Extract the [X, Y] coordinate from the center of the cell holding the provided text.  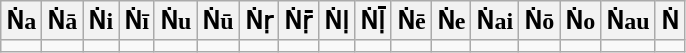
Ṅē [411, 21]
Ṅā [62, 21]
Ṅe [451, 21]
Ṅū [218, 21]
Ṅḹ [374, 21]
Ṅḷ [336, 21]
Ṅī [137, 21]
Ṅō [540, 21]
Ṅu [175, 21]
Ṅau [628, 21]
Ṅṝ [299, 21]
Ṅa [22, 21]
Ṅi [101, 21]
Ṅai [495, 21]
Ṅo [580, 21]
Ṅ [670, 21]
Ṅṛ [259, 21]
